Extract the [X, Y] coordinate from the center of the cell holding the provided text.  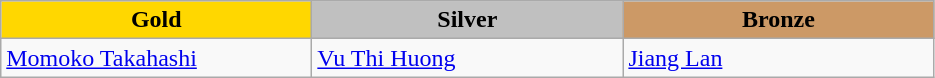
Jiang Lan [778, 58]
Bronze [778, 20]
Vu Thi Huong [468, 58]
Silver [468, 20]
Momoko Takahashi [156, 58]
Gold [156, 20]
